Extract the (X, Y) coordinate from the center of the cell holding the provided text.  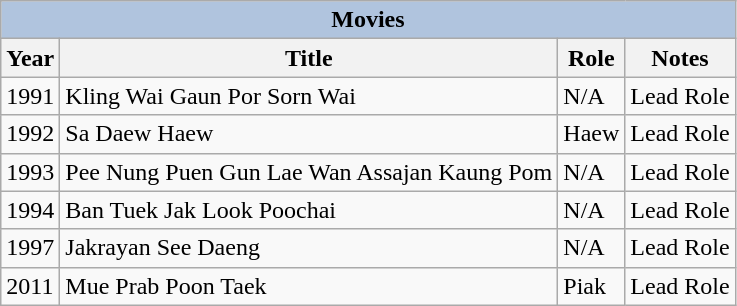
1994 (30, 210)
1993 (30, 172)
Piak (592, 286)
1991 (30, 96)
Pee Nung Puen Gun Lae Wan Assajan Kaung Pom (309, 172)
Role (592, 58)
Notes (680, 58)
2011 (30, 286)
Title (309, 58)
1992 (30, 134)
Movies (368, 20)
Ban Tuek Jak Look Poochai (309, 210)
Haew (592, 134)
Mue Prab Poon Taek (309, 286)
1997 (30, 248)
Year (30, 58)
Kling Wai Gaun Por Sorn Wai (309, 96)
Sa Daew Haew (309, 134)
Jakrayan See Daeng (309, 248)
